Detect which cell encompasses the target text, then output its (x, y) center coordinate. 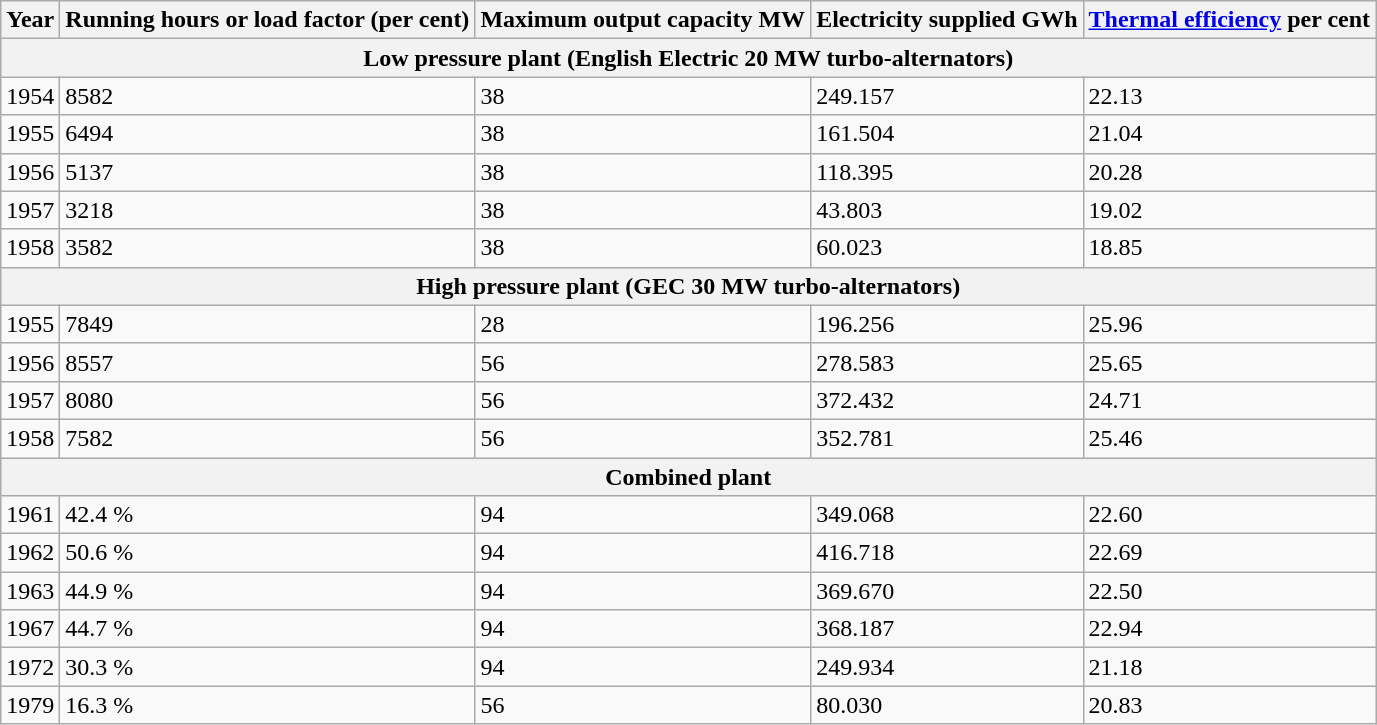
372.432 (947, 400)
161.504 (947, 134)
80.030 (947, 705)
20.28 (1230, 172)
8080 (268, 400)
28 (643, 324)
Running hours or load factor (per cent) (268, 20)
3218 (268, 210)
6494 (268, 134)
Combined plant (688, 477)
8582 (268, 96)
42.4 % (268, 515)
18.85 (1230, 248)
19.02 (1230, 210)
25.96 (1230, 324)
20.83 (1230, 705)
16.3 % (268, 705)
5137 (268, 172)
1961 (30, 515)
1962 (30, 553)
22.13 (1230, 96)
368.187 (947, 629)
196.256 (947, 324)
249.157 (947, 96)
3582 (268, 248)
416.718 (947, 553)
25.65 (1230, 362)
24.71 (1230, 400)
Low pressure plant (English Electric 20 MW turbo-alternators) (688, 58)
7582 (268, 438)
1963 (30, 591)
21.04 (1230, 134)
Thermal efficiency per cent (1230, 20)
High pressure plant (GEC 30 MW turbo-alternators) (688, 286)
Electricity supplied GWh (947, 20)
369.670 (947, 591)
22.69 (1230, 553)
1979 (30, 705)
1954 (30, 96)
118.395 (947, 172)
25.46 (1230, 438)
1972 (30, 667)
44.7 % (268, 629)
22.50 (1230, 591)
249.934 (947, 667)
352.781 (947, 438)
30.3 % (268, 667)
7849 (268, 324)
8557 (268, 362)
60.023 (947, 248)
Year (30, 20)
349.068 (947, 515)
1967 (30, 629)
22.94 (1230, 629)
43.803 (947, 210)
44.9 % (268, 591)
50.6 % (268, 553)
22.60 (1230, 515)
Maximum output capacity MW (643, 20)
278.583 (947, 362)
21.18 (1230, 667)
